Search for the cell housing the specified text and yield its (x, y) center coordinate. 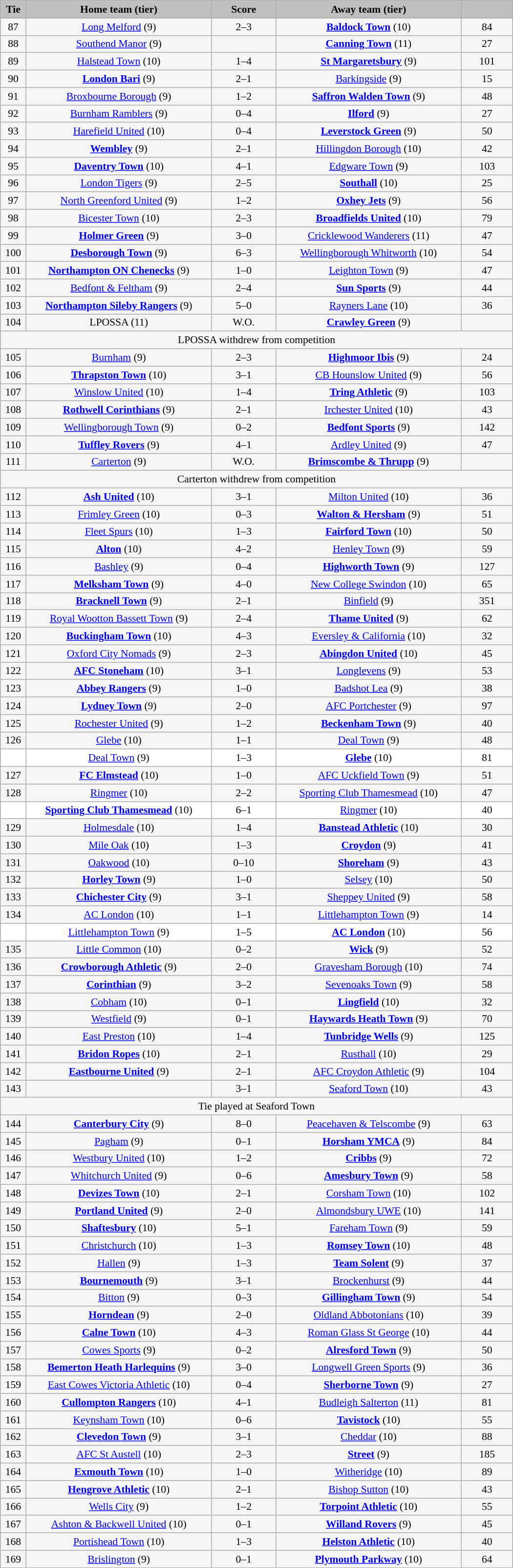
155 (13, 1315)
Gillingham Town (9) (368, 1298)
London Bari (9) (119, 79)
167 (13, 1524)
Saffron Walden Town (9) (368, 96)
Rochester United (9) (119, 723)
24 (487, 358)
70 (487, 1019)
148 (13, 1194)
159 (13, 1385)
160 (13, 1402)
15 (487, 79)
New College Swindon (10) (368, 584)
156 (13, 1333)
Oxford City Nomads (9) (119, 653)
Willand Rovers (9) (368, 1524)
25 (487, 183)
Irchester United (10) (368, 410)
AFC Stoneham (10) (119, 671)
Abbey Rangers (9) (119, 689)
East Preston (10) (119, 1037)
38 (487, 689)
Home team (tier) (119, 9)
Melksham Town (9) (119, 584)
Walton & Hersham (9) (368, 514)
Barkingside (9) (368, 79)
Horndean (9) (119, 1315)
AFC Croydon Athletic (9) (368, 1071)
121 (13, 653)
Plymouth Parkway (10) (368, 1559)
Bridon Ropes (10) (119, 1054)
Cobham (10) (119, 1002)
Binfield (9) (368, 601)
122 (13, 671)
Budleigh Salterton (11) (368, 1402)
Frimley Green (10) (119, 514)
14 (487, 915)
Baldock Town (10) (368, 27)
185 (487, 1455)
Clevedon Town (9) (119, 1437)
St Margaretsbury (9) (368, 62)
107 (13, 392)
AFC Uckfield Town (9) (368, 776)
Hallen (9) (119, 1263)
Chichester City (9) (119, 897)
Milton United (10) (368, 497)
Wellingborough Whitworth (10) (368, 253)
Brislington (9) (119, 1559)
158 (13, 1368)
87 (13, 27)
AFC Portchester (9) (368, 706)
Keynsham Town (10) (119, 1420)
114 (13, 532)
Wellingborough Town (9) (119, 427)
Ash United (10) (119, 497)
Eversley & California (10) (368, 636)
95 (13, 166)
Carterton withdrew from competition (256, 479)
Whitchurch United (9) (119, 1176)
Longwell Green Sports (9) (368, 1368)
Corsham Town (10) (368, 1194)
Wembley (9) (119, 149)
Tring Athletic (9) (368, 392)
140 (13, 1037)
Hengrove Athletic (10) (119, 1489)
Cribbs (9) (368, 1158)
165 (13, 1489)
FC Elmstead (10) (119, 776)
131 (13, 863)
Bemerton Heath Harlequins (9) (119, 1368)
120 (13, 636)
130 (13, 845)
63 (487, 1124)
Devizes Town (10) (119, 1194)
Rothwell Corinthians (9) (119, 410)
Thame United (9) (368, 619)
Almondsbury UWE (10) (368, 1211)
6–3 (243, 253)
152 (13, 1263)
Bishop Sutton (10) (368, 1489)
Northampton ON Chenecks (9) (119, 271)
5–0 (243, 305)
111 (13, 462)
Cullompton Rangers (10) (119, 1402)
Seaford Town (10) (368, 1089)
118 (13, 601)
129 (13, 828)
147 (13, 1176)
42 (487, 149)
Highmoor Ibis (9) (368, 358)
Canning Town (11) (368, 44)
72 (487, 1158)
Corinthian (9) (119, 984)
Peacehaven & Telscombe (9) (368, 1124)
Abingdon United (10) (368, 653)
Bedfont Sports (9) (368, 427)
Northampton Sileby Rangers (9) (119, 305)
Winslow United (10) (119, 392)
Westbury United (10) (119, 1158)
East Cowes Victoria Athletic (10) (119, 1385)
Carterton (9) (119, 462)
Fleet Spurs (10) (119, 532)
164 (13, 1472)
Ashton & Backwell United (10) (119, 1524)
79 (487, 218)
136 (13, 967)
Bicester Town (10) (119, 218)
62 (487, 619)
Desborough Town (9) (119, 253)
126 (13, 740)
Bournemouth (9) (119, 1281)
168 (13, 1542)
Croydon (9) (368, 845)
Gravesham Borough (10) (368, 967)
Edgware Town (9) (368, 166)
Brimscombe & Thrupp (9) (368, 462)
94 (13, 149)
166 (13, 1507)
Burnham Ramblers (9) (119, 114)
149 (13, 1211)
Bracknell Town (9) (119, 601)
Horley Town (9) (119, 880)
Bedfont & Feltham (9) (119, 288)
Haywards Heath Town (9) (368, 1019)
52 (487, 950)
Crawley Green (9) (368, 323)
169 (13, 1559)
Hillingdon Borough (10) (368, 149)
Long Melford (9) (119, 27)
110 (13, 445)
150 (13, 1228)
8–0 (243, 1124)
CB Hounslow United (9) (368, 375)
Sevenoaks Town (9) (368, 984)
119 (13, 619)
Highworth Town (9) (368, 566)
Tuffley Rovers (9) (119, 445)
65 (487, 584)
Burnham (9) (119, 358)
Buckingham Town (10) (119, 636)
Selsey (10) (368, 880)
Cheddar (10) (368, 1437)
90 (13, 79)
Sheppey United (9) (368, 897)
64 (487, 1559)
AFC St Austell (10) (119, 1455)
Thrapston Town (10) (119, 375)
Portland United (9) (119, 1211)
Westfield (9) (119, 1019)
Badshot Lea (9) (368, 689)
Brockenhurst (9) (368, 1281)
Score (243, 9)
Holmer Green (9) (119, 236)
161 (13, 1420)
100 (13, 253)
Lingfield (10) (368, 1002)
Oxhey Jets (9) (368, 201)
98 (13, 218)
30 (487, 828)
Cowes Sports (9) (119, 1350)
4–2 (243, 549)
Leverstock Green (9) (368, 131)
Mile Oak (10) (119, 845)
Amesbury Town (9) (368, 1176)
Team Solent (9) (368, 1263)
53 (487, 671)
LPOSSA withdrew from competition (256, 340)
Street (9) (368, 1455)
91 (13, 96)
North Greenford United (9) (119, 201)
London Tigers (9) (119, 183)
Away team (tier) (368, 9)
Helston Athletic (10) (368, 1542)
146 (13, 1158)
39 (487, 1315)
Alton (10) (119, 549)
3–2 (243, 984)
Crowborough Athletic (9) (119, 967)
Oldland Abbotonians (10) (368, 1315)
Romsey Town (10) (368, 1246)
Canterbury City (9) (119, 1124)
105 (13, 358)
Little Common (10) (119, 950)
135 (13, 950)
Portishead Town (10) (119, 1542)
Tie played at Seaford Town (256, 1107)
99 (13, 236)
Southall (10) (368, 183)
Broadfields United (10) (368, 218)
Witheridge (10) (368, 1472)
137 (13, 984)
Cricklewood Wanderers (11) (368, 236)
143 (13, 1089)
106 (13, 375)
Bashley (9) (119, 566)
153 (13, 1281)
Rayners Lane (10) (368, 305)
132 (13, 880)
Eastbourne United (9) (119, 1071)
Roman Glass St George (10) (368, 1333)
Henley Town (9) (368, 549)
Shaftesbury (10) (119, 1228)
Tunbridge Wells (9) (368, 1037)
Longlevens (9) (368, 671)
Christchurch (10) (119, 1246)
Fareham Town (9) (368, 1228)
Torpoint Athletic (10) (368, 1507)
1–5 (243, 932)
116 (13, 566)
LPOSSA (11) (119, 323)
Horsham YMCA (9) (368, 1141)
Banstead Athletic (10) (368, 828)
117 (13, 584)
37 (487, 1263)
2–2 (243, 793)
124 (13, 706)
144 (13, 1124)
Tavistock (10) (368, 1420)
138 (13, 1002)
Sun Sports (9) (368, 288)
6–1 (243, 810)
151 (13, 1246)
96 (13, 183)
162 (13, 1437)
Southend Manor (9) (119, 44)
93 (13, 131)
Lydney Town (9) (119, 706)
139 (13, 1019)
4–0 (243, 584)
2–5 (243, 183)
Bitton (9) (119, 1298)
163 (13, 1455)
133 (13, 897)
Royal Wootton Bassett Town (9) (119, 619)
154 (13, 1298)
Oakwood (10) (119, 863)
Daventry Town (10) (119, 166)
Sherborne Town (9) (368, 1385)
92 (13, 114)
41 (487, 845)
Beckenham Town (9) (368, 723)
74 (487, 967)
Tie (13, 9)
Calne Town (10) (119, 1333)
Ilford (9) (368, 114)
351 (487, 601)
112 (13, 497)
113 (13, 514)
0–10 (243, 863)
128 (13, 793)
134 (13, 915)
Alresford Town (9) (368, 1350)
Ardley United (9) (368, 445)
Broxbourne Borough (9) (119, 96)
109 (13, 427)
Holmesdale (10) (119, 828)
Exmouth Town (10) (119, 1472)
123 (13, 689)
Rusthall (10) (368, 1054)
115 (13, 549)
Wells City (9) (119, 1507)
145 (13, 1141)
157 (13, 1350)
29 (487, 1054)
Fairford Town (10) (368, 532)
Harefield United (10) (119, 131)
Pagham (9) (119, 1141)
108 (13, 410)
Wick (9) (368, 950)
Leighton Town (9) (368, 271)
Halstead Town (10) (119, 62)
Shoreham (9) (368, 863)
5–1 (243, 1228)
